Locate the cell with the specified text and output its (X, Y) center coordinate. 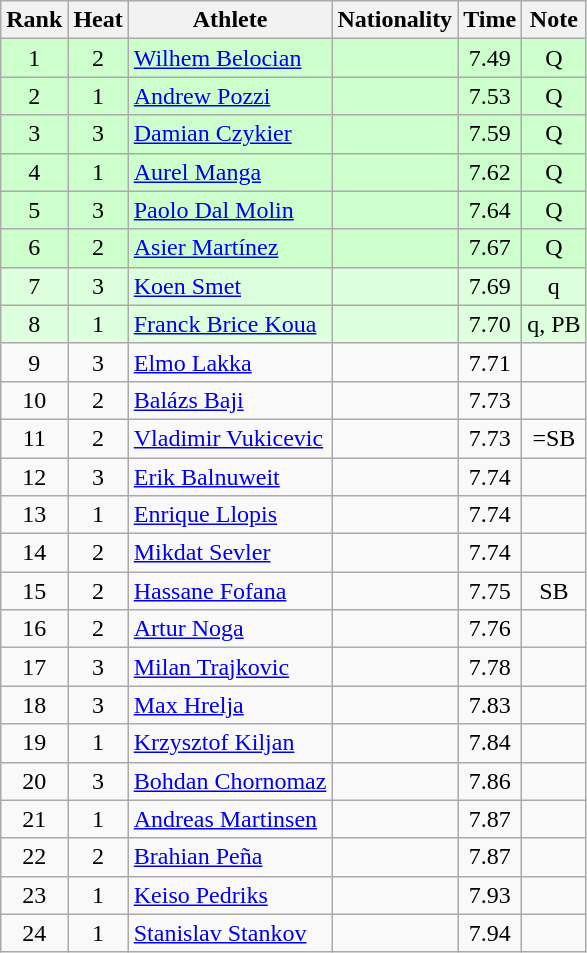
7.62 (490, 172)
Balázs Baji (230, 400)
Bohdan Chornomaz (230, 781)
7.78 (490, 667)
Koen Smet (230, 286)
Hassane Fofana (230, 591)
Milan Trajkovic (230, 667)
Max Hrelja (230, 705)
23 (34, 895)
Andrew Pozzi (230, 96)
Paolo Dal Molin (230, 210)
7.75 (490, 591)
7.94 (490, 933)
Asier Martínez (230, 248)
Wilhem Belocian (230, 58)
7.93 (490, 895)
7.70 (490, 324)
11 (34, 438)
7.83 (490, 705)
Keiso Pedriks (230, 895)
15 (34, 591)
Artur Noga (230, 629)
=SB (554, 438)
Rank (34, 20)
Elmo Lakka (230, 362)
Athlete (230, 20)
7.76 (490, 629)
17 (34, 667)
q, PB (554, 324)
Note (554, 20)
7.71 (490, 362)
16 (34, 629)
Brahian Peña (230, 857)
q (554, 286)
7.86 (490, 781)
19 (34, 743)
9 (34, 362)
5 (34, 210)
Nationality (395, 20)
7.49 (490, 58)
10 (34, 400)
7.53 (490, 96)
24 (34, 933)
Krzysztof Kiljan (230, 743)
21 (34, 819)
8 (34, 324)
6 (34, 248)
18 (34, 705)
Damian Czykier (230, 134)
7 (34, 286)
7.84 (490, 743)
7.67 (490, 248)
Aurel Manga (230, 172)
13 (34, 515)
Mikdat Sevler (230, 553)
Erik Balnuweit (230, 477)
14 (34, 553)
Time (490, 20)
20 (34, 781)
SB (554, 591)
Enrique Llopis (230, 515)
Stanislav Stankov (230, 933)
Andreas Martinsen (230, 819)
Franck Brice Koua (230, 324)
4 (34, 172)
22 (34, 857)
Vladimir Vukicevic (230, 438)
7.69 (490, 286)
7.59 (490, 134)
7.64 (490, 210)
12 (34, 477)
Heat (98, 20)
